Find where the given text appears and provide that cell's center as (X, Y) coordinate. 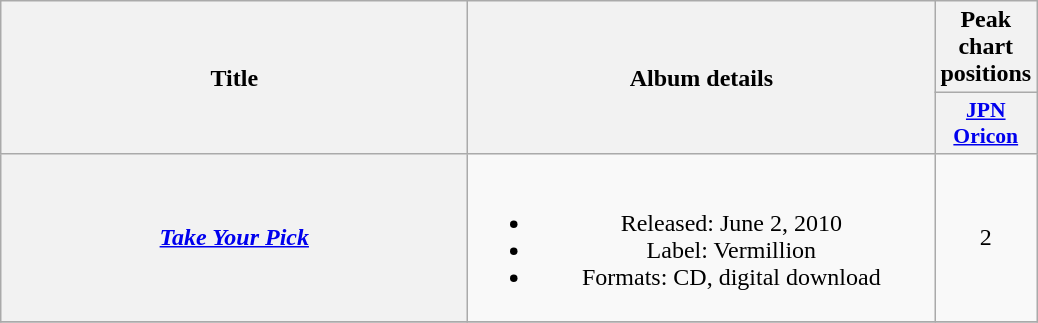
JPNOricon (986, 124)
Released: June 2, 2010Label: VermillionFormats: CD, digital download (702, 238)
Title (234, 78)
Take Your Pick (234, 238)
2 (986, 238)
Album details (702, 78)
Peakchartpositions (986, 47)
